Pinpoint the cell where the given text exists, returning its (x, y) midpoint coordinate. 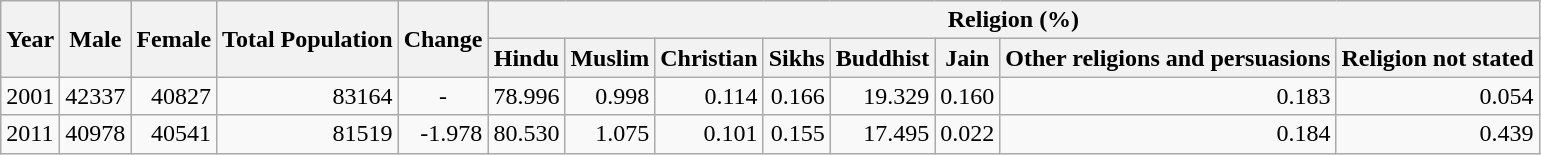
40827 (174, 96)
Male (96, 39)
83164 (308, 96)
42337 (96, 96)
Religion (%) (1014, 20)
0.054 (1438, 96)
0.160 (968, 96)
0.439 (1438, 134)
Other religions and persuasions (1168, 58)
40978 (96, 134)
Sikhs (796, 58)
Female (174, 39)
1.075 (610, 134)
-1.978 (443, 134)
0.022 (968, 134)
40541 (174, 134)
Christian (709, 58)
0.155 (796, 134)
2011 (30, 134)
78.996 (526, 96)
Muslim (610, 58)
Buddhist (882, 58)
- (443, 96)
Religion not stated (1438, 58)
Hindu (526, 58)
0.183 (1168, 96)
0.101 (709, 134)
81519 (308, 134)
Jain (968, 58)
2001 (30, 96)
0.184 (1168, 134)
17.495 (882, 134)
80.530 (526, 134)
0.114 (709, 96)
19.329 (882, 96)
Year (30, 39)
Change (443, 39)
0.998 (610, 96)
0.166 (796, 96)
Total Population (308, 39)
